Pinpoint the cell where the given text exists, returning its (X, Y) midpoint coordinate. 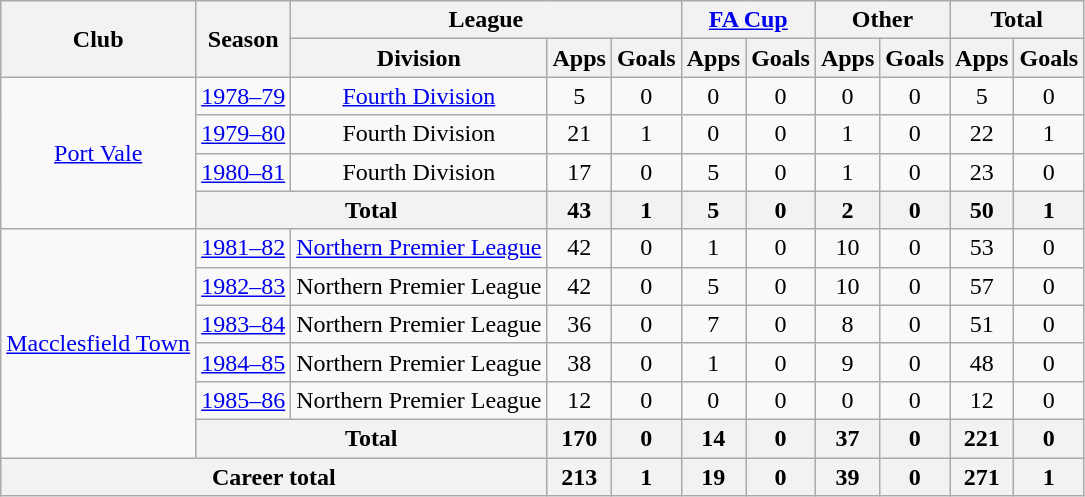
221 (982, 438)
48 (982, 362)
1982–83 (244, 286)
Club (98, 39)
19 (713, 477)
22 (982, 134)
1985–86 (244, 400)
8 (847, 324)
43 (579, 210)
37 (847, 438)
1980–81 (244, 172)
1984–85 (244, 362)
213 (579, 477)
1979–80 (244, 134)
21 (579, 134)
FA Cup (748, 20)
53 (982, 248)
2 (847, 210)
39 (847, 477)
Macclesfield Town (98, 343)
271 (982, 477)
1978–79 (244, 96)
1981–82 (244, 248)
38 (579, 362)
Port Vale (98, 153)
League (486, 20)
1983–84 (244, 324)
Season (244, 39)
50 (982, 210)
51 (982, 324)
Career total (274, 477)
57 (982, 286)
9 (847, 362)
170 (579, 438)
7 (713, 324)
14 (713, 438)
36 (579, 324)
17 (579, 172)
Division (419, 58)
Other (882, 20)
23 (982, 172)
